Locate the cell with the specified text and output its (X, Y) center coordinate. 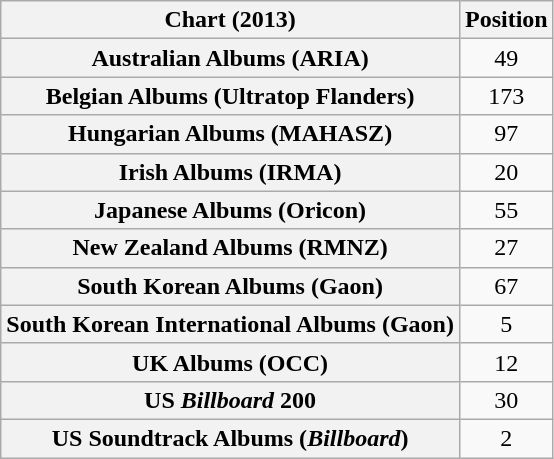
30 (506, 400)
49 (506, 58)
US Billboard 200 (230, 400)
27 (506, 248)
Belgian Albums (Ultratop Flanders) (230, 96)
New Zealand Albums (RMNZ) (230, 248)
South Korean Albums (Gaon) (230, 286)
20 (506, 172)
Hungarian Albums (MAHASZ) (230, 134)
Japanese Albums (Oricon) (230, 210)
South Korean International Albums (Gaon) (230, 324)
12 (506, 362)
US Soundtrack Albums (Billboard) (230, 438)
UK Albums (OCC) (230, 362)
55 (506, 210)
5 (506, 324)
2 (506, 438)
67 (506, 286)
Australian Albums (ARIA) (230, 58)
97 (506, 134)
Position (506, 20)
173 (506, 96)
Chart (2013) (230, 20)
Irish Albums (IRMA) (230, 172)
